Search for the cell housing the specified text and yield its (x, y) center coordinate. 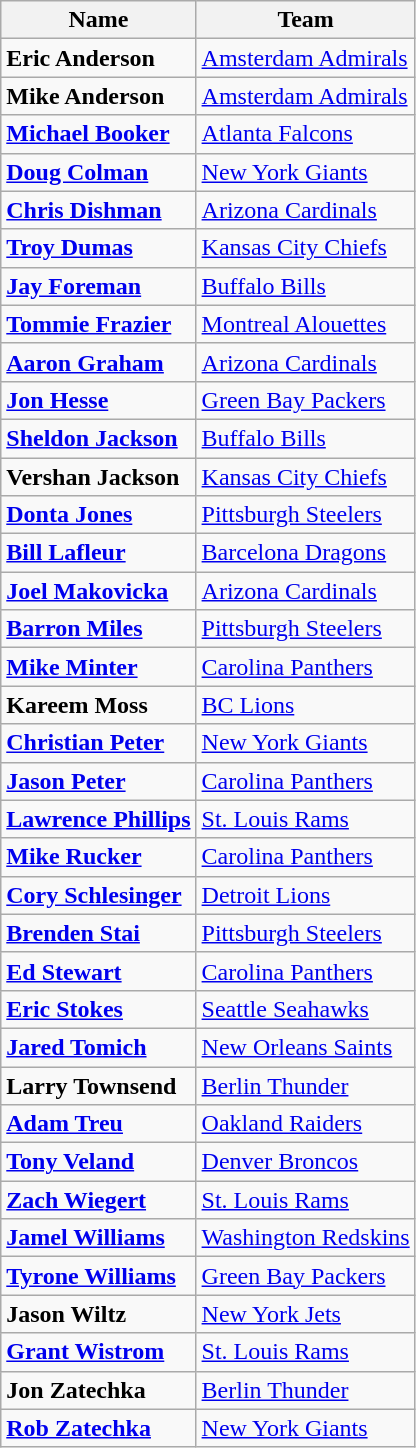
Rob Zatechka (98, 1428)
Washington Redskins (306, 1238)
Jason Peter (98, 781)
Sheldon Jackson (98, 438)
Mike Rucker (98, 857)
Denver Broncos (306, 1162)
Mike Minter (98, 667)
Jamel Williams (98, 1238)
Tommie Frazier (98, 324)
Jon Hesse (98, 400)
Detroit Lions (306, 895)
Jared Tomich (98, 1047)
Barcelona Dragons (306, 553)
Christian Peter (98, 743)
Tony Veland (98, 1162)
Kareem Moss (98, 705)
Vershan Jackson (98, 477)
Bill Lafleur (98, 553)
Chris Dishman (98, 210)
Tyrone Williams (98, 1276)
Oakland Raiders (306, 1124)
Jason Wiltz (98, 1314)
Atlanta Falcons (306, 134)
Team (306, 20)
Larry Townsend (98, 1085)
Ed Stewart (98, 971)
Eric Stokes (98, 1009)
Brenden Stai (98, 933)
Eric Anderson (98, 58)
Barron Miles (98, 629)
Montreal Alouettes (306, 324)
Aaron Graham (98, 362)
Adam Treu (98, 1124)
New Orleans Saints (306, 1047)
Joel Makovicka (98, 591)
Doug Colman (98, 172)
Cory Schlesinger (98, 895)
Jon Zatechka (98, 1390)
BC Lions (306, 705)
Zach Wiegert (98, 1200)
Grant Wistrom (98, 1352)
Donta Jones (98, 515)
Jay Foreman (98, 286)
Lawrence Phillips (98, 819)
Mike Anderson (98, 96)
Seattle Seahawks (306, 1009)
Name (98, 20)
New York Jets (306, 1314)
Troy Dumas (98, 248)
Michael Booker (98, 134)
